From the cell containing the given text, extract its center point as (X, Y) coordinate. 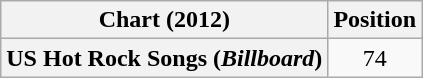
Position (375, 20)
74 (375, 58)
US Hot Rock Songs (Billboard) (164, 58)
Chart (2012) (164, 20)
